Identify which cell holds the provided text, then report its (x, y) central coordinate. 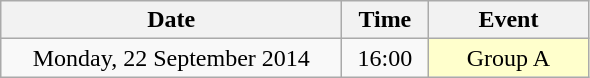
Monday, 22 September 2014 (172, 58)
16:00 (385, 58)
Date (172, 20)
Group A (508, 58)
Event (508, 20)
Time (385, 20)
